Capture the cell that displays the provided text and extract its (X, Y) central coordinate. 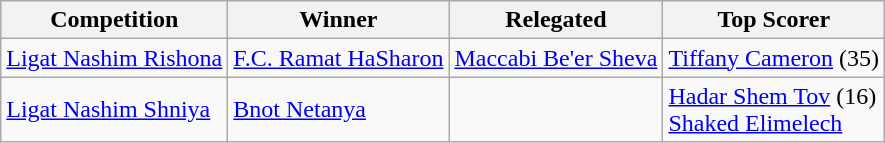
Tiffany Cameron (35) (774, 58)
Winner (338, 20)
Ligat Nashim Shniya (114, 110)
Bnot Netanya (338, 110)
Top Scorer (774, 20)
Competition (114, 20)
Maccabi Be'er Sheva (556, 58)
Relegated (556, 20)
Hadar Shem Tov (16) Shaked Elimelech (774, 110)
Ligat Nashim Rishona (114, 58)
F.C. Ramat HaSharon (338, 58)
